Output the (x, y) coordinate of the center of the cell containing the given text.  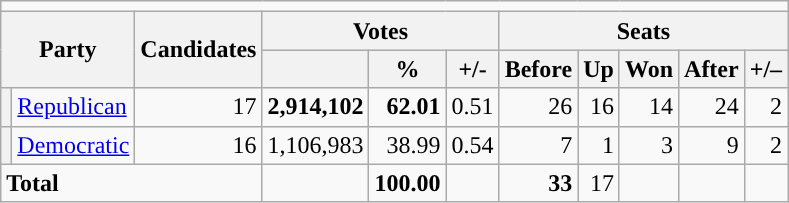
After (712, 69)
Total (132, 183)
Votes (380, 31)
Democratic (74, 145)
+/– (766, 69)
Candidates (198, 50)
Won (648, 69)
24 (712, 107)
7 (538, 145)
Republican (74, 107)
100.00 (408, 183)
1 (599, 145)
38.99 (408, 145)
2,914,102 (316, 107)
26 (538, 107)
+/- (472, 69)
62.01 (408, 107)
1,106,983 (316, 145)
% (408, 69)
33 (538, 183)
0.54 (472, 145)
Party (68, 50)
9 (712, 145)
Up (599, 69)
3 (648, 145)
14 (648, 107)
Seats (644, 31)
0.51 (472, 107)
Before (538, 69)
